Identify which cell holds the provided text, then report its (X, Y) central coordinate. 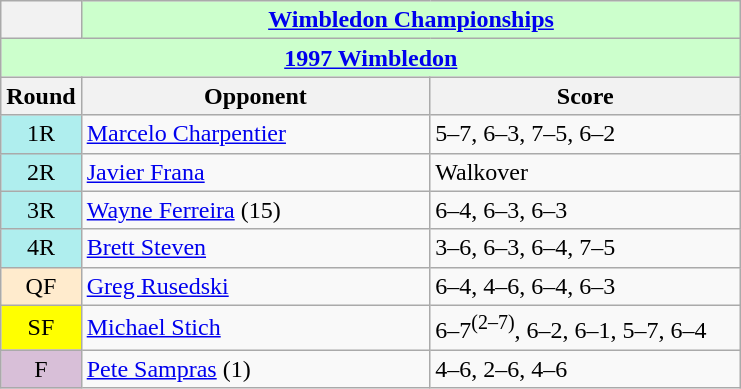
QF (41, 286)
F (41, 369)
1R (41, 134)
Marcelo Charpentier (256, 134)
6–4, 6–3, 6–3 (586, 210)
Score (586, 96)
3R (41, 210)
4R (41, 248)
4–6, 2–6, 4–6 (586, 369)
Greg Rusedski (256, 286)
6–7(2–7), 6–2, 6–1, 5–7, 6–4 (586, 328)
Michael Stich (256, 328)
Wimbledon Championships (411, 20)
Pete Sampras (1) (256, 369)
Walkover (586, 172)
Round (41, 96)
6–4, 4–6, 6–4, 6–3 (586, 286)
Opponent (256, 96)
5–7, 6–3, 7–5, 6–2 (586, 134)
3–6, 6–3, 6–4, 7–5 (586, 248)
1997 Wimbledon (371, 58)
2R (41, 172)
SF (41, 328)
Wayne Ferreira (15) (256, 210)
Javier Frana (256, 172)
Brett Steven (256, 248)
